Provide the (x, y) coordinate of the cell's center where the given text is located.  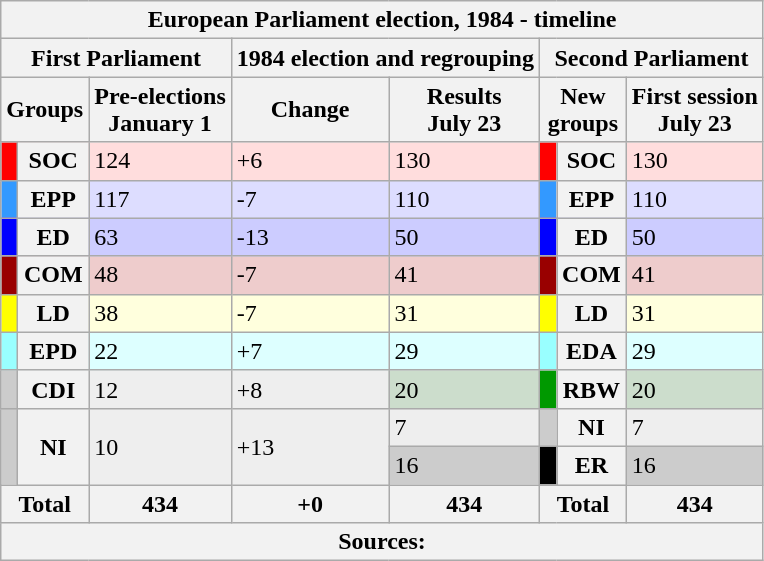
Second Parliament (652, 58)
63 (160, 237)
Newgroups (584, 110)
22 (160, 351)
48 (160, 275)
First sessionJuly 23 (694, 110)
Sources: (382, 542)
12 (160, 389)
ResultsJuly 23 (464, 110)
Groups (45, 110)
117 (160, 199)
Change (310, 110)
38 (160, 313)
RBW (592, 389)
CDI (54, 389)
1984 election and regrouping (385, 58)
EDA (592, 351)
+13 (310, 446)
+7 (310, 351)
+6 (310, 161)
European Parliament election, 1984 - timeline (382, 20)
+8 (310, 389)
+0 (310, 503)
First Parliament (116, 58)
-13 (310, 237)
124 (160, 161)
EPD (54, 351)
Pre-electionsJanuary 1 (160, 110)
10 (160, 446)
ER (592, 465)
